Pinpoint the cell where the given text exists, returning its (X, Y) midpoint coordinate. 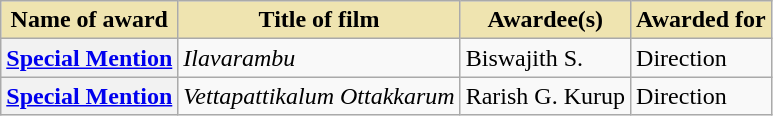
Vettapattikalum Ottakkarum (319, 96)
Ilavarambu (319, 58)
Biswajith S. (545, 58)
Awarded for (702, 20)
Name of award (90, 20)
Awardee(s) (545, 20)
Rarish G. Kurup (545, 96)
Title of film (319, 20)
